Output the [X, Y] coordinate of the center of the cell containing the given text.  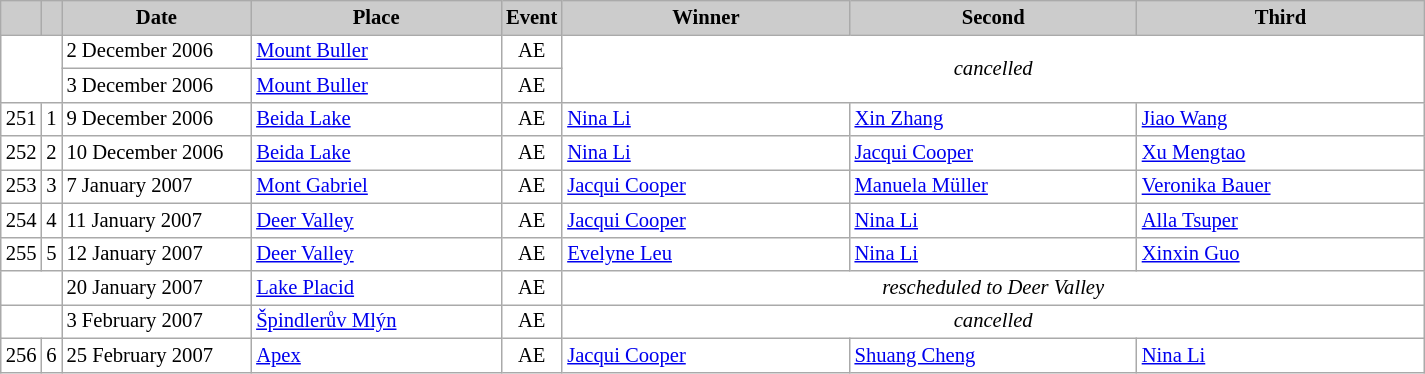
252 [22, 153]
Shuang Cheng [994, 355]
Manuela Müller [994, 186]
253 [22, 186]
Date [157, 17]
Lake Placid [376, 287]
Xin Zhang [994, 119]
6 [51, 355]
3 [51, 186]
9 December 2006 [157, 119]
Evelyne Leu [706, 254]
254 [22, 220]
Event [532, 17]
255 [22, 254]
Apex [376, 355]
Špindlerův Mlýn [376, 321]
256 [22, 355]
2 [51, 153]
Third [1280, 17]
Veronika Bauer [1280, 186]
20 January 2007 [157, 287]
10 December 2006 [157, 153]
11 January 2007 [157, 220]
rescheduled to Deer Valley [993, 287]
3 February 2007 [157, 321]
Place [376, 17]
Winner [706, 17]
4 [51, 220]
Xinxin Guo [1280, 254]
Jiao Wang [1280, 119]
7 January 2007 [157, 186]
Alla Tsuper [1280, 220]
3 December 2006 [157, 85]
5 [51, 254]
25 February 2007 [157, 355]
1 [51, 119]
Second [994, 17]
Mont Gabriel [376, 186]
251 [22, 119]
2 December 2006 [157, 51]
12 January 2007 [157, 254]
Xu Mengtao [1280, 153]
